For the text-containing cell, return its midpoint in (X, Y) coordinate format. 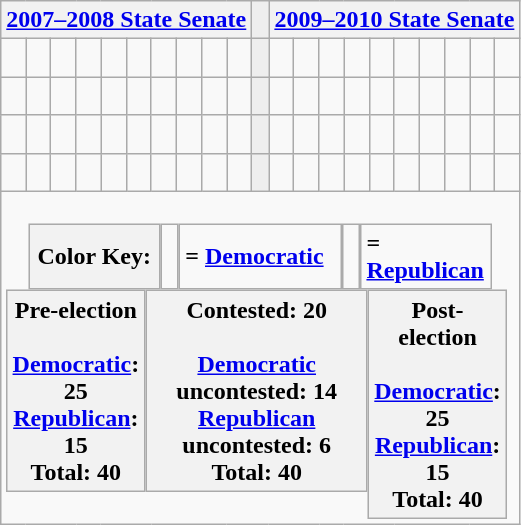
Post-electionDemocratic: 25 Republican: 15 Total: 40 (438, 404)
Color Key: (94, 258)
Contested: 20Democratic uncontested: 14 Republican uncontested: 6 Total: 40 (256, 391)
Pre-electionDemocratic: 25 Republican: 15 Total: 40 (76, 391)
2007–2008 State Senate (126, 20)
= Democratic (260, 258)
= Republican (426, 258)
2009–2010 State Senate (394, 20)
